Scan for the cell matching the given text and deliver its [x, y] coordinate at center. 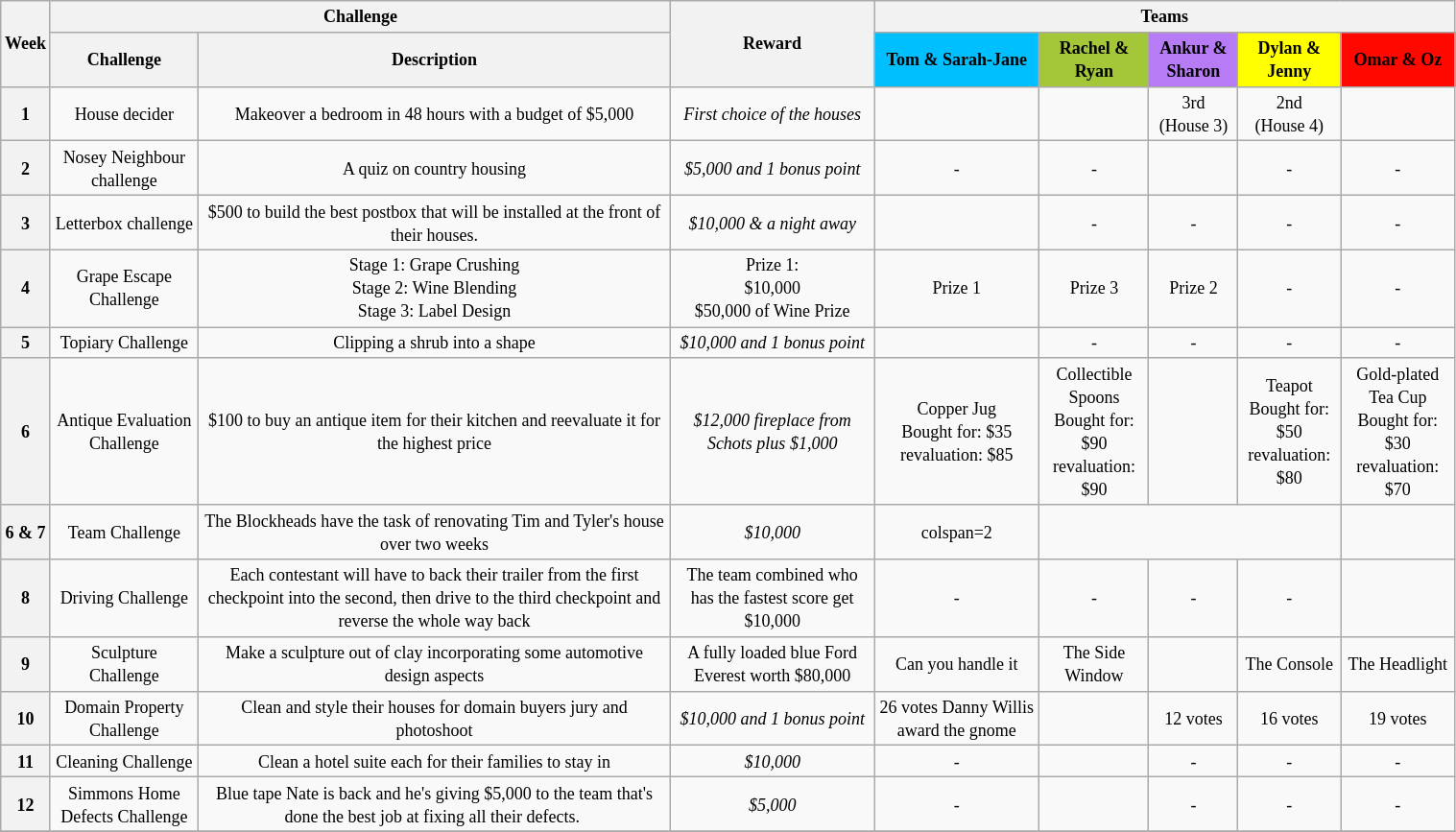
Cleaning Challenge [124, 762]
Prize 3 [1094, 288]
10 [26, 718]
Grape Escape Challenge [124, 288]
Rachel & Ryan [1094, 59]
Clean a hotel suite each for their families to stay in [434, 762]
Makeover a bedroom in 48 hours with a budget of $5,000 [434, 113]
Letterbox challenge [124, 223]
First choice of the houses [773, 113]
12 [26, 804]
$12,000 fireplace from Schots plus $1,000 [773, 432]
Topiary Challenge [124, 344]
16 votes [1290, 718]
The Headlight [1397, 664]
Prize 2 [1194, 288]
Sculpture Challenge [124, 664]
6 & 7 [26, 532]
3 [26, 223]
1 [26, 113]
Omar & Oz [1397, 59]
Domain Property Challenge [124, 718]
2nd(House 4) [1290, 113]
colspan=2 [957, 532]
Description [434, 59]
Blue tape Nate is back and he's giving $5,000 to the team that's done the best job at fixing all their defects. [434, 804]
$500 to build the best postbox that will be installed at the front of their houses. [434, 223]
Teams [1165, 17]
Make a sculpture out of clay incorporating some automotive design aspects [434, 664]
9 [26, 664]
Simmons Home Defects Challenge [124, 804]
Driving Challenge [124, 599]
Clipping a shrub into a shape [434, 344]
Can you handle it [957, 664]
3rd(House 3) [1194, 113]
Week [26, 44]
The Side Window [1094, 664]
$100 to buy an antique item for their kitchen and reevaluate it for the highest price [434, 432]
Nosey Neighbour challenge [124, 169]
Gold-plated Tea CupBought for: $30revaluation: $70 [1397, 432]
6 [26, 432]
Ankur & Sharon [1194, 59]
Stage 1: Grape CrushingStage 2: Wine Blending Stage 3: Label Design [434, 288]
26 votes Danny Willis award the gnome [957, 718]
Antique Evaluation Challenge [124, 432]
19 votes [1397, 718]
Prize 1 [957, 288]
Dylan & Jenny [1290, 59]
A quiz on country housing [434, 169]
$5,000 [773, 804]
The Console [1290, 664]
Collectible SpoonsBought for: $90revaluation: $90 [1094, 432]
Copper JugBought for: $35revaluation: $85 [957, 432]
The Blockheads have the task of renovating Tim and Tyler's house over two weeks [434, 532]
$5,000 and 1 bonus point [773, 169]
TeapotBought for: $50revaluation: $80 [1290, 432]
$10,000 & a night away [773, 223]
The team combined who has the fastest score get $10,000 [773, 599]
8 [26, 599]
House decider [124, 113]
A fully loaded blue Ford Everest worth $80,000 [773, 664]
12 votes [1194, 718]
Reward [773, 44]
4 [26, 288]
Clean and style their houses for domain buyers jury and photoshoot [434, 718]
Prize 1:$10,000 $50,000 of Wine Prize [773, 288]
2 [26, 169]
11 [26, 762]
Team Challenge [124, 532]
Tom & Sarah-Jane [957, 59]
5 [26, 344]
